Pinpoint the cell where the given text exists, returning its [X, Y] midpoint coordinate. 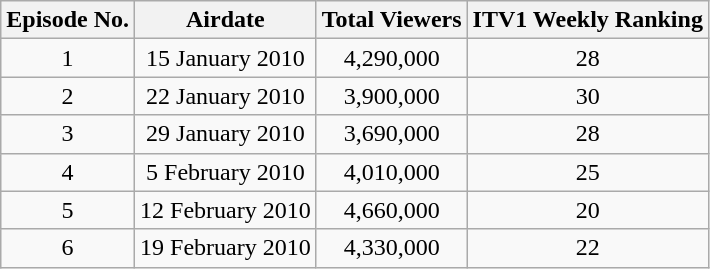
2 [68, 96]
4,010,000 [392, 172]
ITV1 Weekly Ranking [588, 20]
Total Viewers [392, 20]
Airdate [226, 20]
5 February 2010 [226, 172]
25 [588, 172]
6 [68, 248]
3 [68, 134]
22 [588, 248]
4 [68, 172]
4,660,000 [392, 210]
3,690,000 [392, 134]
15 January 2010 [226, 58]
20 [588, 210]
30 [588, 96]
Episode No. [68, 20]
4,330,000 [392, 248]
3,900,000 [392, 96]
29 January 2010 [226, 134]
5 [68, 210]
4,290,000 [392, 58]
22 January 2010 [226, 96]
19 February 2010 [226, 248]
1 [68, 58]
12 February 2010 [226, 210]
